Provide the (x, y) coordinate of the cell's center where the given text is located.  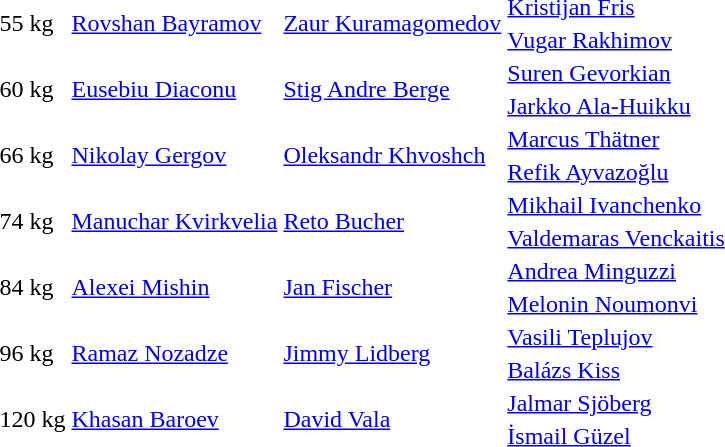
Ramaz Nozadze (174, 354)
Eusebiu Diaconu (174, 90)
Alexei Mishin (174, 288)
Oleksandr Khvoshch (392, 156)
Stig Andre Berge (392, 90)
Jan Fischer (392, 288)
Reto Bucher (392, 222)
Manuchar Kvirkvelia (174, 222)
Nikolay Gergov (174, 156)
Jimmy Lidberg (392, 354)
